Capture the cell that displays the provided text and extract its (x, y) central coordinate. 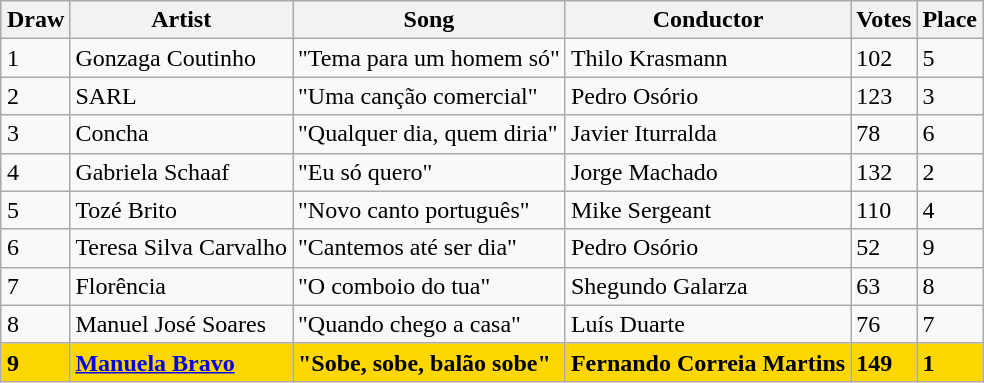
63 (884, 286)
123 (884, 96)
110 (884, 210)
Teresa Silva Carvalho (182, 248)
Manuela Bravo (182, 362)
Votes (884, 20)
"Eu só quero" (428, 172)
Shegundo Galarza (708, 286)
Javier Iturralda (708, 134)
Tozé Brito (182, 210)
"Uma canção comercial" (428, 96)
"Cantemos até ser dia" (428, 248)
78 (884, 134)
52 (884, 248)
Place (950, 20)
"Qualquer dia, quem diria" (428, 134)
Song (428, 20)
149 (884, 362)
Gonzaga Coutinho (182, 58)
SARL (182, 96)
Manuel José Soares (182, 324)
Gabriela Schaaf (182, 172)
76 (884, 324)
102 (884, 58)
Thilo Krasmann (708, 58)
Mike Sergeant (708, 210)
"Tema para um homem só" (428, 58)
Artist (182, 20)
Jorge Machado (708, 172)
"Quando chego a casa" (428, 324)
Fernando Correia Martins (708, 362)
Concha (182, 134)
Luís Duarte (708, 324)
132 (884, 172)
"Novo canto português" (428, 210)
Conductor (708, 20)
"Sobe, sobe, balão sobe" (428, 362)
Draw (35, 20)
Florência (182, 286)
"O comboio do tua" (428, 286)
